Provide the (x, y) coordinate of the cell's center where the given text is located.  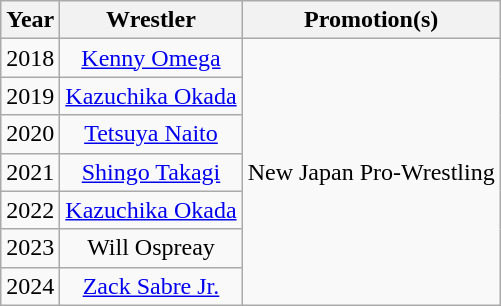
2020 (30, 134)
Shingo Takagi (151, 172)
Year (30, 20)
2022 (30, 210)
New Japan Pro-Wrestling (371, 172)
Zack Sabre Jr. (151, 286)
Tetsuya Naito (151, 134)
Promotion(s) (371, 20)
2021 (30, 172)
Will Ospreay (151, 248)
Kenny Omega (151, 58)
2018 (30, 58)
2023 (30, 248)
2019 (30, 96)
Wrestler (151, 20)
2024 (30, 286)
